Identify which cell holds the provided text, then report its (x, y) central coordinate. 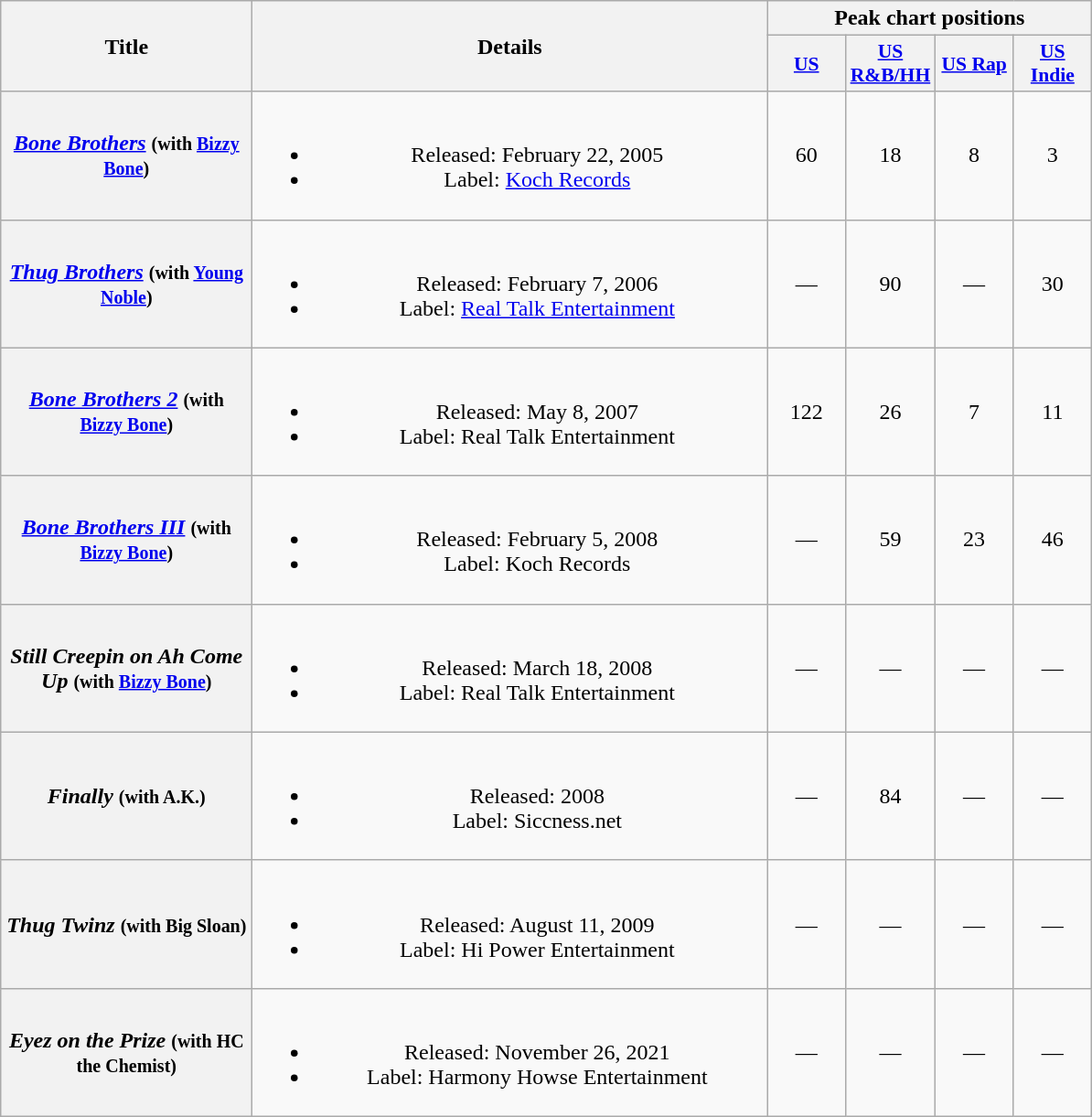
60 (807, 156)
Title (126, 46)
Thug Twinz (with Big Sloan) (126, 924)
Released: February 22, 2005Label: Koch Records (510, 156)
122 (807, 412)
26 (891, 412)
Bone Brothers 2 (with Bizzy Bone) (126, 412)
59 (891, 540)
8 (974, 156)
30 (1053, 284)
Released: 2008Label: Siccness.net (510, 796)
7 (974, 412)
Released: February 7, 2006Label: Real Talk Entertainment (510, 284)
46 (1053, 540)
23 (974, 540)
US Indie (1053, 64)
3 (1053, 156)
Details (510, 46)
18 (891, 156)
Released: May 8, 2007Label: Real Talk Entertainment (510, 412)
Released: August 11, 2009Label: Hi Power Entertainment (510, 924)
Bone Brothers III (with Bizzy Bone) (126, 540)
Thug Brothers (with Young Noble) (126, 284)
Released: March 18, 2008Label: Real Talk Entertainment (510, 668)
US (807, 64)
90 (891, 284)
Released: November 26, 2021Label: Harmony Howse Entertainment (510, 1052)
Released: February 5, 2008Label: Koch Records (510, 540)
Eyez on the Prize (with HC the Chemist) (126, 1052)
Still Creepin on Ah Come Up (with Bizzy Bone) (126, 668)
11 (1053, 412)
84 (891, 796)
US Rap (974, 64)
US R&B/HH (891, 64)
Peak chart positions (929, 18)
Bone Brothers (with Bizzy Bone) (126, 156)
Finally (with A.K.) (126, 796)
